For the text-containing cell, return its midpoint in (X, Y) coordinate format. 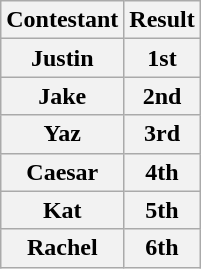
Kat (62, 210)
Contestant (62, 20)
Justin (62, 58)
Caesar (62, 172)
Rachel (62, 248)
4th (162, 172)
Result (162, 20)
2nd (162, 96)
Yaz (62, 134)
3rd (162, 134)
Jake (62, 96)
6th (162, 248)
1st (162, 58)
5th (162, 210)
